Extract the [x, y] coordinate from the center of the cell holding the provided text.  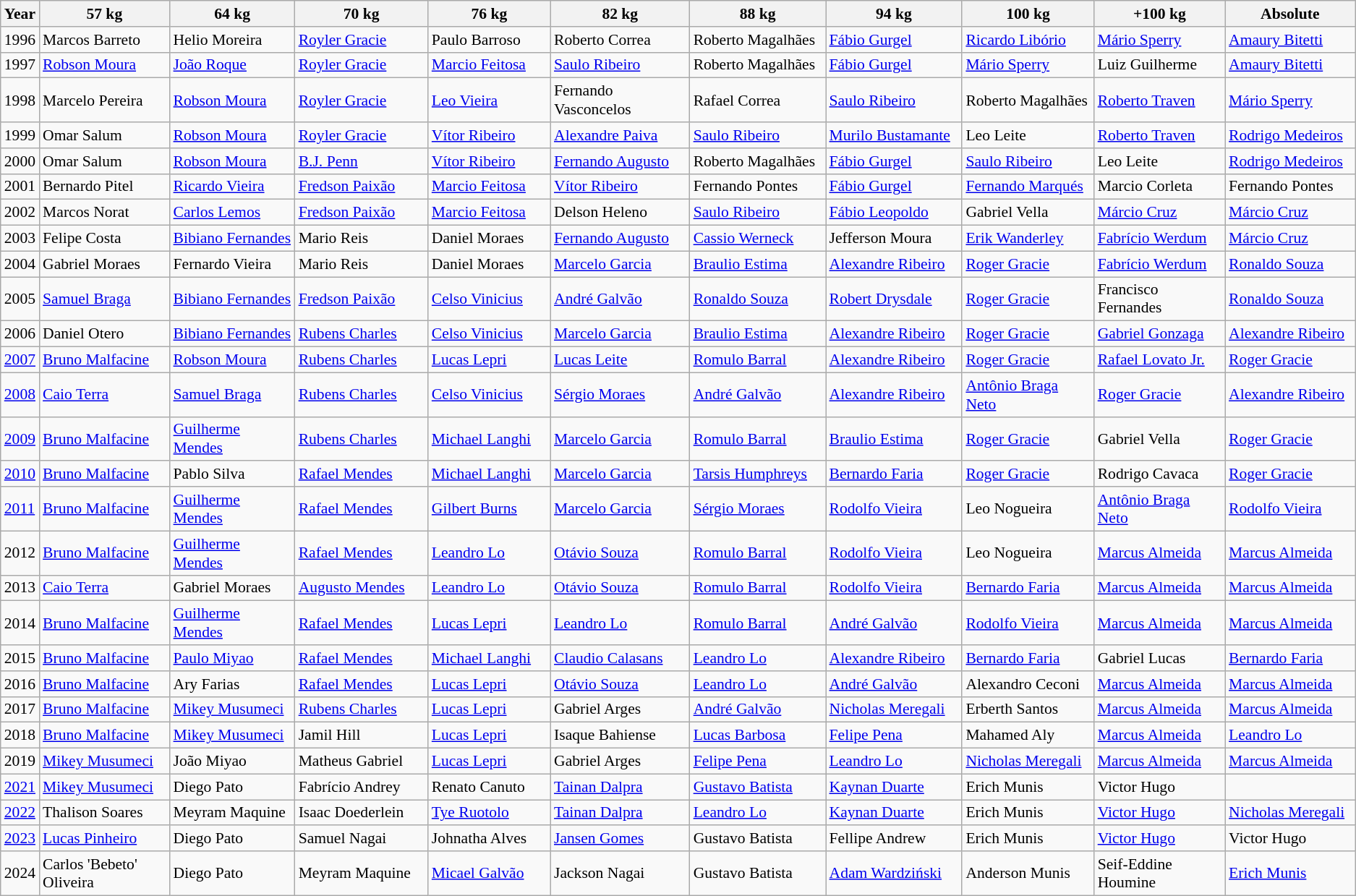
Thalison Soares [104, 813]
Jefferson Moura [894, 239]
Alexandre Paiva [621, 135]
70 kg [362, 14]
Year [20, 14]
2021 [20, 787]
Seif-Eddine Houmine [1160, 874]
2001 [20, 187]
Bernardo Pitel [104, 187]
1998 [20, 100]
2016 [20, 684]
Marcelo Pereira [104, 100]
Pablo Silva [233, 474]
Francisco Fernandes [1160, 299]
88 kg [758, 14]
Ricardo Vieira [233, 187]
Delson Heleno [621, 213]
Rafael Correa [758, 100]
Renato Canuto [489, 787]
Augusto Mendes [362, 588]
Gabriel Lucas [1160, 658]
Gilbert Burns [489, 509]
B.J. Penn [362, 161]
Fernando Vasconcelos [621, 100]
Robert Drysdale [894, 299]
Cassio Werneck [758, 239]
Jansen Gomes [621, 839]
Marcio Corleta [1160, 187]
Luiz Guilherme [1160, 65]
2008 [20, 395]
2000 [20, 161]
João Miyao [233, 761]
+100 kg [1160, 14]
2019 [20, 761]
2022 [20, 813]
Fabrício Andrey [362, 787]
Fernando Marqués [1028, 187]
Helio Moreira [233, 40]
Claudio Calasans [621, 658]
Lucas Leite [621, 360]
2024 [20, 874]
2013 [20, 588]
100 kg [1028, 14]
64 kg [233, 14]
Carlos Lemos [233, 213]
Erik Wanderley [1028, 239]
2010 [20, 474]
2009 [20, 438]
57 kg [104, 14]
Isaque Bahiense [621, 735]
Daniel Otero [104, 334]
2014 [20, 623]
2005 [20, 299]
2012 [20, 552]
Erberth Santos [1028, 709]
Murilo Bustamante [894, 135]
Rafael Lovato Jr. [1160, 360]
Ary Farias [233, 684]
2023 [20, 839]
Jackson Nagai [621, 874]
Paulo Miyao [233, 658]
Mahamed Aly [1028, 735]
Adam Wardziński [894, 874]
82 kg [621, 14]
Paulo Barroso [489, 40]
94 kg [894, 14]
Micael Galvão [489, 874]
Felipe Costa [104, 239]
Fellipe Andrew [894, 839]
2015 [20, 658]
2002 [20, 213]
Anderson Munis [1028, 874]
Tarsis Humphreys [758, 474]
Fábio Leopoldo [894, 213]
Jamil Hill [362, 735]
Alexandro Ceconi [1028, 684]
2004 [20, 264]
Lucas Pinheiro [104, 839]
Lucas Barbosa [758, 735]
2018 [20, 735]
Leo Vieira [489, 100]
Isaac Doederlein [362, 813]
Ricardo Libório [1028, 40]
Gabriel Gonzaga [1160, 334]
Carlos 'Bebeto' Oliveira [104, 874]
Samuel Nagai [362, 839]
Rodrigo Cavaca [1160, 474]
1996 [20, 40]
76 kg [489, 14]
Fernardo Vieira [233, 264]
Marcos Barreto [104, 40]
2007 [20, 360]
2011 [20, 509]
1999 [20, 135]
Matheus Gabriel [362, 761]
Roberto Correa [621, 40]
1997 [20, 65]
2017 [20, 709]
2006 [20, 334]
Marcos Norat [104, 213]
João Roque [233, 65]
Tye Ruotolo [489, 813]
Johnatha Alves [489, 839]
2003 [20, 239]
Absolute [1290, 14]
